Extract the (x, y) coordinate from the center of the cell holding the provided text.  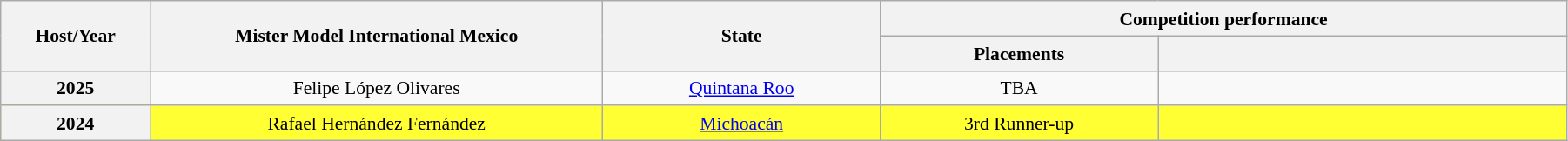
State (741, 36)
Michoacán (741, 124)
Rafael Hernández Fernández (377, 124)
Felipe López Olivares (377, 88)
TBA (1020, 88)
Competition performance (1223, 18)
2024 (76, 124)
Quintana Roo (741, 88)
Host/Year (76, 36)
Placements (1020, 53)
Mister Model International Mexico (377, 36)
2025 (76, 88)
3rd Runner-up (1020, 124)
